Identify which cell holds the provided text, then report its [x, y] central coordinate. 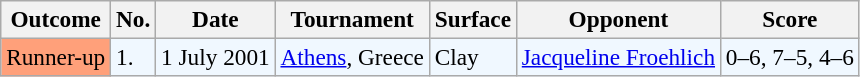
1 July 2001 [216, 57]
Score [790, 19]
1. [134, 57]
Opponent [618, 19]
Surface [472, 19]
Outcome [56, 19]
Runner-up [56, 57]
Athens, Greece [352, 57]
Clay [472, 57]
Date [216, 19]
Tournament [352, 19]
No. [134, 19]
Jacqueline Froehlich [618, 57]
0–6, 7–5, 4–6 [790, 57]
